Search for the cell housing the specified text and yield its (X, Y) center coordinate. 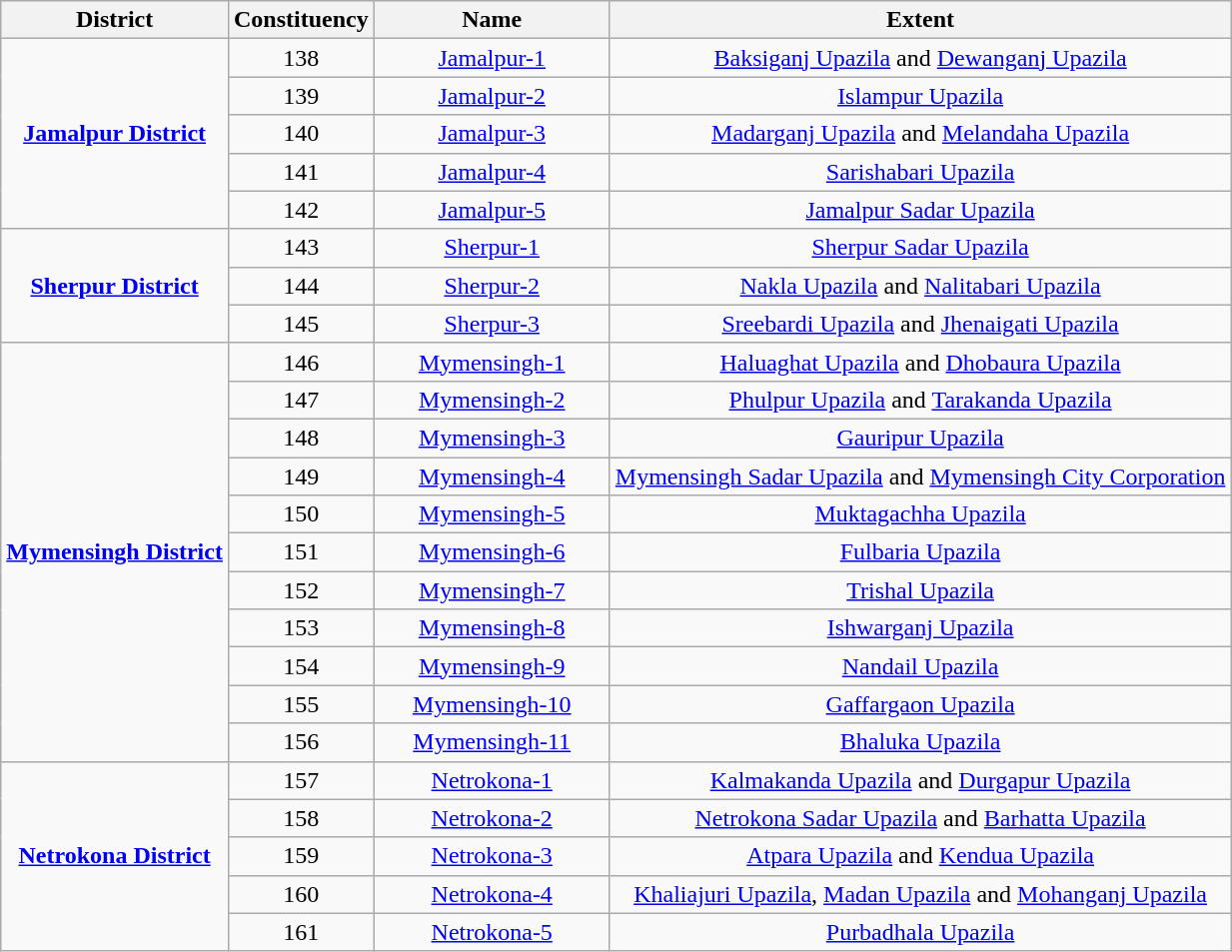
Fulbaria Upazila (920, 552)
Sherpur District (115, 286)
Netrokona-1 (492, 780)
Jamalpur-2 (492, 96)
Name (492, 20)
150 (301, 514)
Bhaluka Upazila (920, 742)
141 (301, 172)
Baksiganj Upazila and Dewanganj Upazila (920, 58)
Mymensingh-6 (492, 552)
Mymensingh-10 (492, 704)
Mymensingh-1 (492, 362)
Purbadhala Upazila (920, 932)
Khaliajuri Upazila, Madan Upazila and Mohanganj Upazila (920, 894)
Muktagachha Upazila (920, 514)
Netrokona District (115, 856)
161 (301, 932)
138 (301, 58)
Jamalpur-3 (492, 134)
157 (301, 780)
Constituency (301, 20)
Jamalpur-1 (492, 58)
142 (301, 210)
Phulpur Upazila and Tarakanda Upazila (920, 400)
Islampur Upazila (920, 96)
Sarishabari Upazila (920, 172)
143 (301, 248)
Kalmakanda Upazila and Durgapur Upazila (920, 780)
Mymensingh-9 (492, 666)
154 (301, 666)
Madarganj Upazila and Melandaha Upazila (920, 134)
Netrokona-2 (492, 818)
Netrokona Sadar Upazila and Barhatta Upazila (920, 818)
Netrokona-4 (492, 894)
Mymensingh-7 (492, 590)
Extent (920, 20)
159 (301, 856)
Ishwarganj Upazila (920, 628)
158 (301, 818)
Sherpur-1 (492, 248)
156 (301, 742)
Netrokona-5 (492, 932)
145 (301, 324)
155 (301, 704)
149 (301, 476)
Mymensingh Sadar Upazila and Mymensingh City Corporation (920, 476)
District (115, 20)
Jamalpur-4 (492, 172)
Nakla Upazila and Nalitabari Upazila (920, 286)
Sherpur-3 (492, 324)
Sherpur Sadar Upazila (920, 248)
144 (301, 286)
Mymensingh-3 (492, 438)
Mymensingh-11 (492, 742)
Mymensingh District (115, 551)
Jamalpur District (115, 134)
152 (301, 590)
Gauripur Upazila (920, 438)
160 (301, 894)
148 (301, 438)
Jamalpur Sadar Upazila (920, 210)
Atpara Upazila and Kendua Upazila (920, 856)
Trishal Upazila (920, 590)
Mymensingh-8 (492, 628)
Mymensingh-2 (492, 400)
151 (301, 552)
Mymensingh-5 (492, 514)
Jamalpur-5 (492, 210)
Sreebardi Upazila and Jhenaigati Upazila (920, 324)
146 (301, 362)
140 (301, 134)
Netrokona-3 (492, 856)
Haluaghat Upazila and Dhobaura Upazila (920, 362)
Sherpur-2 (492, 286)
139 (301, 96)
147 (301, 400)
Mymensingh-4 (492, 476)
Nandail Upazila (920, 666)
Gaffargaon Upazila (920, 704)
153 (301, 628)
